From the cell containing the given text, extract its center point as (x, y) coordinate. 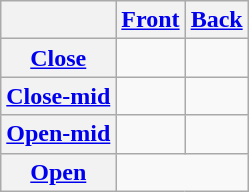
Open (58, 172)
Front (150, 20)
Open-mid (58, 134)
Close-mid (58, 96)
Back (216, 20)
Close (58, 58)
